Extract the [x, y] coordinate from the center of the cell holding the provided text.  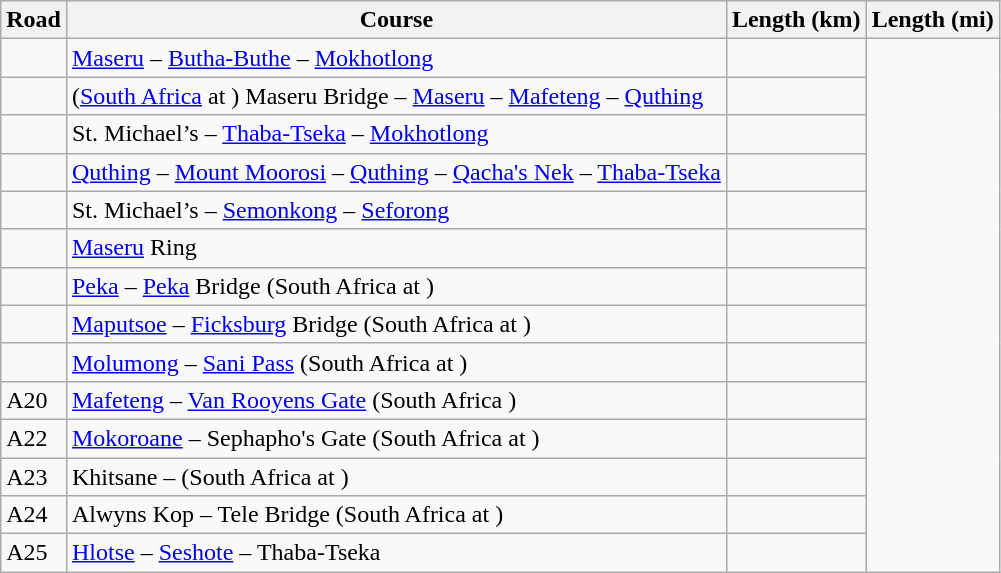
A23 [34, 477]
Length (km) [796, 20]
Khitsane – (South Africa at ) [396, 477]
Molumong – Sani Pass (South Africa at ) [396, 362]
St. Michael’s – Thaba-Tseka – Mokhotlong [396, 134]
A20 [34, 400]
Peka – Peka Bridge (South Africa at ) [396, 286]
A25 [34, 553]
Maputsoe – Ficksburg Bridge (South Africa at ) [396, 324]
Length (mi) [932, 20]
Quthing – Mount Moorosi – Quthing – Qacha's Nek – Thaba-Tseka [396, 172]
Course [396, 20]
Mafeteng – Van Rooyens Gate (South Africa ) [396, 400]
Road [34, 20]
Hlotse – Seshote – Thaba-Tseka [396, 553]
A22 [34, 438]
Maseru Ring [396, 248]
St. Michael’s – Semonkong – Seforong [396, 210]
A24 [34, 515]
(South Africa at ) Maseru Bridge – Maseru – Mafeteng – Quthing [396, 96]
Alwyns Kop – Tele Bridge (South Africa at ) [396, 515]
Mokoroane – Sephapho's Gate (South Africa at ) [396, 438]
Maseru – Butha-Buthe – Mokhotlong [396, 58]
